Scan for the cell matching the given text and deliver its (X, Y) coordinate at center. 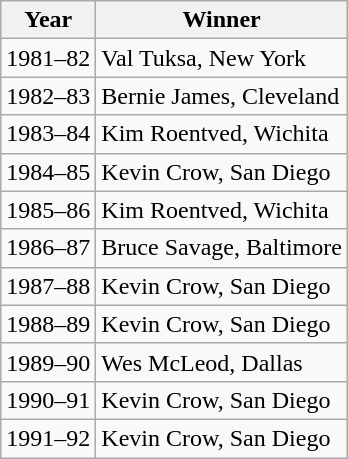
Wes McLeod, Dallas (222, 362)
1983–84 (48, 134)
Val Tuksa, New York (222, 58)
Bernie James, Cleveland (222, 96)
Year (48, 20)
1982–83 (48, 96)
1987–88 (48, 286)
Bruce Savage, Baltimore (222, 248)
1984–85 (48, 172)
1991–92 (48, 438)
1986–87 (48, 248)
1981–82 (48, 58)
1990–91 (48, 400)
1988–89 (48, 324)
1985–86 (48, 210)
1989–90 (48, 362)
Winner (222, 20)
